Search for the cell housing the specified text and yield its [X, Y] center coordinate. 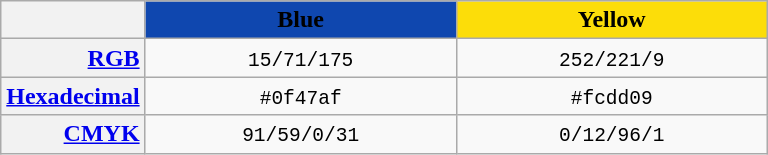
Blue [300, 20]
Hexadecimal [73, 96]
Yellow [612, 20]
#fcdd09 [612, 96]
91/59/0/31 [300, 134]
CMYK [73, 134]
RGB [73, 58]
252/221/9 [612, 58]
15/71/175 [300, 58]
#0f47af [300, 96]
0/12/96/1 [612, 134]
